Detect which cell encompasses the target text, then output its [X, Y] center coordinate. 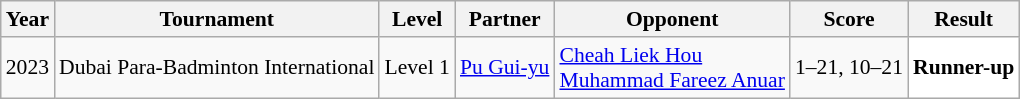
1–21, 10–21 [849, 68]
Year [28, 19]
Result [964, 19]
Partner [504, 19]
Score [849, 19]
2023 [28, 68]
Level [416, 19]
Cheah Liek Hou Muhammad Fareez Anuar [672, 68]
Dubai Para-Badminton International [216, 68]
Pu Gui-yu [504, 68]
Level 1 [416, 68]
Opponent [672, 19]
Runner-up [964, 68]
Tournament [216, 19]
